For the text-containing cell, return its midpoint in [x, y] coordinate format. 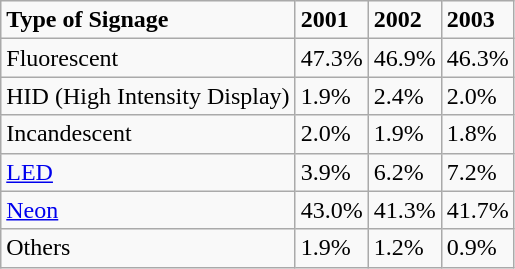
41.7% [478, 210]
46.9% [404, 58]
Type of Signage [148, 20]
43.0% [332, 210]
Neon [148, 210]
Others [148, 248]
1.8% [478, 134]
0.9% [478, 248]
3.9% [332, 172]
6.2% [404, 172]
46.3% [478, 58]
HID (High Intensity Display) [148, 96]
Incandescent [148, 134]
2001 [332, 20]
2002 [404, 20]
41.3% [404, 210]
2.4% [404, 96]
1.2% [404, 248]
47.3% [332, 58]
LED [148, 172]
2003 [478, 20]
Fluorescent [148, 58]
7.2% [478, 172]
